Identify which cell holds the provided text, then report its (x, y) central coordinate. 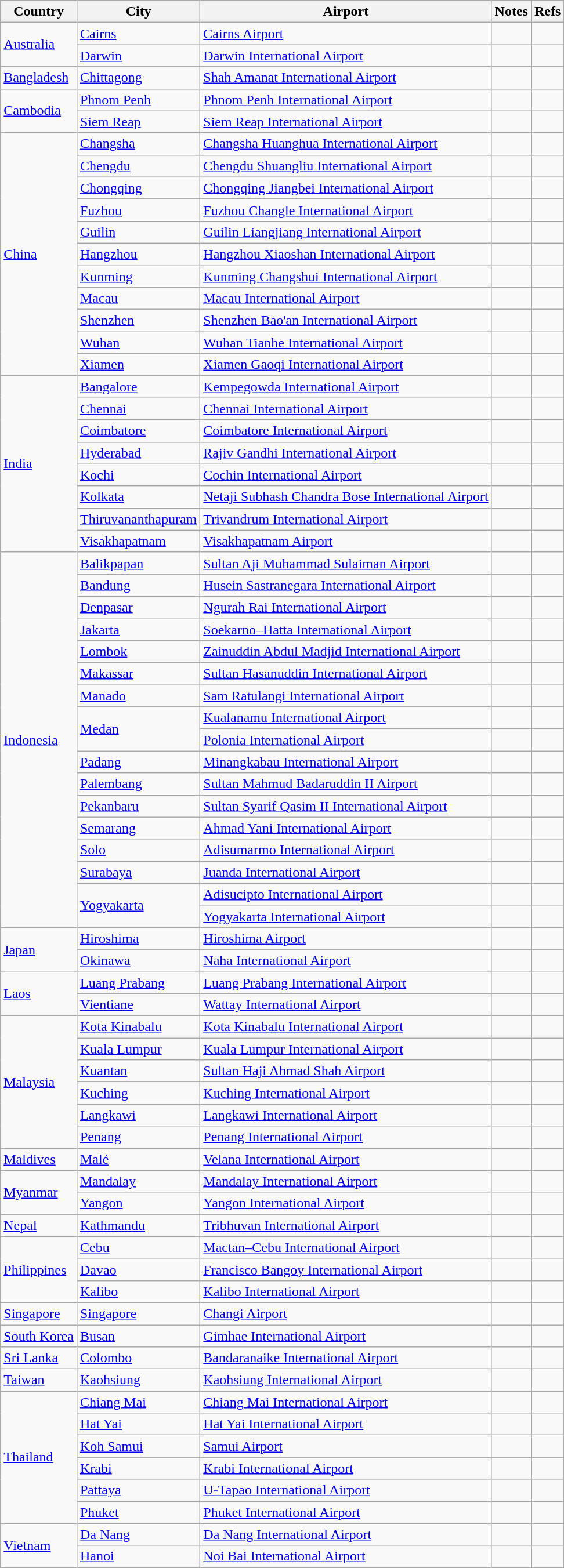
Macau (138, 299)
Gimhae International Airport (346, 1335)
Semarang (138, 828)
Siem Reap (138, 122)
China (39, 254)
Guilin Liangjiang International Airport (346, 232)
Nepal (39, 1225)
Guilin (138, 232)
Netaji Subhash Chandra Bose International Airport (346, 497)
Juanda International Airport (346, 872)
Darwin International Airport (346, 56)
Taiwan (39, 1380)
Hat Yai (138, 1424)
Kuching International Airport (346, 1093)
Chiang Mai International Airport (346, 1402)
Bangalore (138, 387)
Vietnam (39, 1545)
Kathmandu (138, 1225)
Penang (138, 1137)
Fuzhou Changle International Airport (346, 210)
Sultan Mahmud Badaruddin II Airport (346, 784)
Fuzhou (138, 210)
Penang International Airport (346, 1137)
Sultan Aji Muhammad Sulaiman Airport (346, 563)
Ahmad Yani International Airport (346, 828)
Rajiv Gandhi International Airport (346, 453)
Chongqing Jiangbei International Airport (346, 188)
Kempegowda International Airport (346, 387)
U-Tapao International Airport (346, 1490)
Tribhuvan International Airport (346, 1225)
Chiang Mai (138, 1402)
Yogyakarta International Airport (346, 916)
Shenzhen Bao'an International Airport (346, 321)
Cambodia (39, 111)
Hangzhou Xiaoshan International Airport (346, 254)
Medan (138, 729)
Davao (138, 1269)
Pattaya (138, 1490)
Darwin (138, 56)
Minangkabau International Airport (346, 762)
Myanmar (39, 1192)
Solo (138, 850)
Kaohsiung International Airport (346, 1380)
Country (39, 12)
Sultan Haji Ahmad Shah Airport (346, 1071)
Kualanamu International Airport (346, 718)
Sultan Syarif Qasim II International Airport (346, 806)
Luang Prabang International Airport (346, 983)
Laos (39, 994)
Surabaya (138, 872)
Chennai International Airport (346, 409)
Changi Airport (346, 1313)
Chongqing (138, 188)
Shenzhen (138, 321)
Hangzhou (138, 254)
Krabi (138, 1468)
Kuala Lumpur (138, 1049)
Kalibo (138, 1291)
Phnom Penh (138, 100)
Vientiane (138, 1005)
Sultan Hasanuddin International Airport (346, 674)
Phnom Penh International Airport (346, 100)
Mactan–Cebu International Airport (346, 1247)
Sam Ratulangi International Airport (346, 696)
Thiruvananthapuram (138, 519)
Kochi (138, 475)
Cebu (138, 1247)
Changsha Huanghua International Airport (346, 144)
Airport (346, 12)
Balikpapan (138, 563)
Jakarta (138, 629)
Soekarno–Hatta International Airport (346, 629)
Visakhapatnam (138, 541)
Coimbatore International Airport (346, 431)
Sri Lanka (39, 1358)
Da Nang (138, 1534)
Kuching (138, 1093)
Xiamen (138, 365)
Yangon (138, 1203)
Macau International Airport (346, 299)
Phuket International Airport (346, 1512)
Ngurah Rai International Airport (346, 607)
Thailand (39, 1457)
Wuhan (138, 343)
India (39, 464)
Krabi International Airport (346, 1468)
Hiroshima Airport (346, 938)
Japan (39, 949)
Malé (138, 1159)
Notes (511, 12)
Yogyakarta (138, 905)
Luang Prabang (138, 983)
Pekanbaru (138, 806)
Australia (39, 45)
Hiroshima (138, 938)
Wuhan Tianhe International Airport (346, 343)
Changsha (138, 144)
Chittagong (138, 78)
Denpasar (138, 607)
Phuket (138, 1512)
Maldives (39, 1159)
Bandaranaike International Airport (346, 1358)
Velana International Airport (346, 1159)
Indonesia (39, 740)
Philippines (39, 1269)
Mandalay (138, 1181)
Hanoi (138, 1556)
Samui Airport (346, 1446)
Refs (547, 12)
Hat Yai International Airport (346, 1424)
Kunming Changshui International Airport (346, 277)
Coimbatore (138, 431)
South Korea (39, 1335)
Cairns (138, 34)
Chengdu (138, 166)
Zainuddin Abdul Madjid International Airport (346, 652)
Lombok (138, 652)
City (138, 12)
Malaysia (39, 1082)
Kota Kinabalu International Airport (346, 1027)
Xiamen Gaoqi International Airport (346, 365)
Manado (138, 696)
Palembang (138, 784)
Trivandrum International Airport (346, 519)
Cochin International Airport (346, 475)
Visakhapatnam Airport (346, 541)
Shah Amanat International Airport (346, 78)
Noi Bai International Airport (346, 1556)
Koh Samui (138, 1446)
Colombo (138, 1358)
Kunming (138, 277)
Siem Reap International Airport (346, 122)
Kaohsiung (138, 1380)
Kuala Lumpur International Airport (346, 1049)
Chengdu Shuangliu International Airport (346, 166)
Kuantan (138, 1071)
Mandalay International Airport (346, 1181)
Polonia International Airport (346, 740)
Cairns Airport (346, 34)
Kota Kinabalu (138, 1027)
Langkawi International Airport (346, 1115)
Wattay International Airport (346, 1005)
Naha International Airport (346, 960)
Hyderabad (138, 453)
Francisco Bangoy International Airport (346, 1269)
Langkawi (138, 1115)
Adisucipto International Airport (346, 894)
Bandung (138, 585)
Yangon International Airport (346, 1203)
Adisumarmo International Airport (346, 850)
Chennai (138, 409)
Husein Sastranegara International Airport (346, 585)
Bangladesh (39, 78)
Makassar (138, 674)
Kolkata (138, 497)
Padang (138, 762)
Busan (138, 1335)
Kalibo International Airport (346, 1291)
Da Nang International Airport (346, 1534)
Okinawa (138, 960)
